Determine the (x, y) coordinate at the center of the cell enclosing the given text.  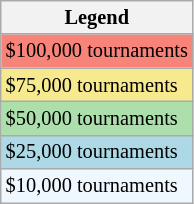
$100,000 tournaments (97, 51)
$25,000 tournaments (97, 152)
$50,000 tournaments (97, 118)
$75,000 tournaments (97, 85)
Legend (97, 17)
$10,000 tournaments (97, 186)
